Locate the cell with the specified text and output its (x, y) center coordinate. 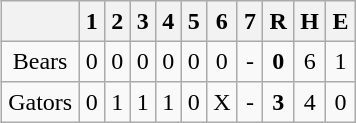
2 (117, 21)
Bears (40, 61)
Gators (40, 102)
R (278, 21)
H (310, 21)
E (341, 21)
5 (194, 21)
X (222, 102)
7 (250, 21)
